Determine the [X, Y] coordinate at the center of the cell enclosing the given text.  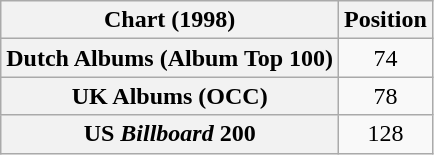
Chart (1998) [170, 20]
Dutch Albums (Album Top 100) [170, 58]
74 [386, 58]
78 [386, 96]
Position [386, 20]
UK Albums (OCC) [170, 96]
128 [386, 134]
US Billboard 200 [170, 134]
